Identify which cell holds the provided text, then report its [x, y] central coordinate. 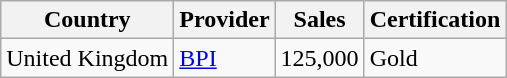
BPI [224, 58]
Certification [435, 20]
Country [88, 20]
Sales [320, 20]
125,000 [320, 58]
United Kingdom [88, 58]
Provider [224, 20]
Gold [435, 58]
